Detect which cell encompasses the target text, then output its [x, y] center coordinate. 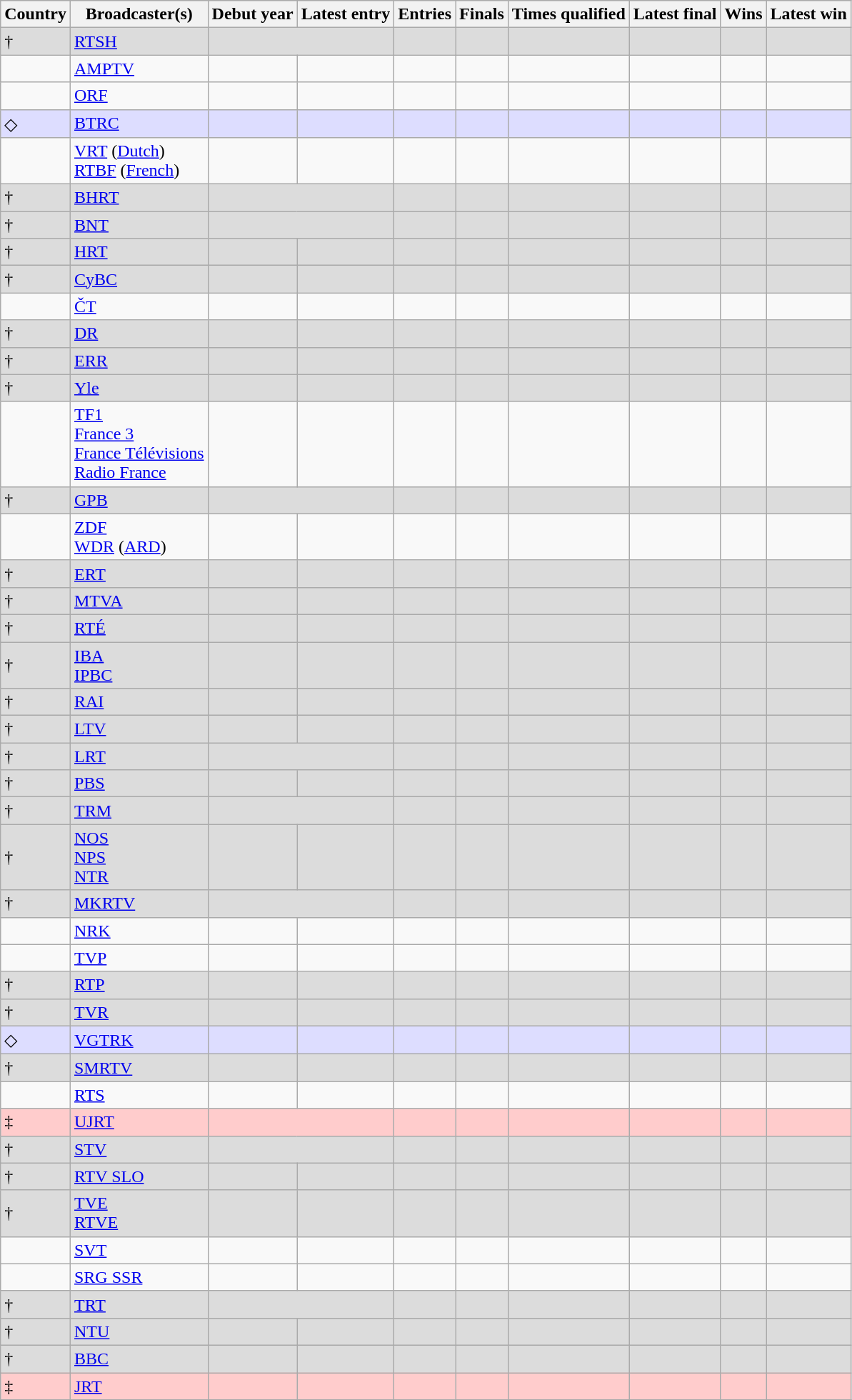
BTRC [139, 124]
BNT [139, 225]
PBS [139, 784]
VRT (Dutch)RTBF (French) [139, 161]
LTV [139, 729]
STV [139, 1149]
HRT [139, 252]
NTU [139, 1331]
VGTRK [139, 1040]
SRG SSR [139, 1277]
Latest final [675, 14]
SMRTV [139, 1068]
TRT [139, 1304]
MKRTV [139, 904]
TVP [139, 958]
IBA IPBC [139, 664]
RTSH [139, 41]
ERR [139, 361]
ERT [139, 574]
BHRT [139, 198]
UJRT [139, 1122]
TVR [139, 1012]
Wins [743, 14]
Debut year [253, 14]
GPB [139, 500]
Times qualified [568, 14]
ZDF WDR (ARD) [139, 537]
RTP [139, 985]
ORF [139, 96]
CyBC [139, 279]
BBC [139, 1359]
Entries [425, 14]
Latest win [808, 14]
Finals [482, 14]
LRT [139, 756]
NRK [139, 931]
RAI [139, 702]
JRT [139, 1386]
MTVA [139, 601]
SVT [139, 1250]
Yle [139, 388]
Latest entry [346, 14]
Broadcaster(s) [139, 14]
TRM [139, 811]
AMPTV [139, 69]
Country [36, 14]
NOS NPS NTR [139, 857]
RTV SLO [139, 1176]
ČT [139, 306]
RTS [139, 1095]
TVE RTVE [139, 1213]
TF1 France 3 France Télévisions Radio France [139, 444]
RTÉ [139, 628]
DR [139, 334]
